Identify which cell holds the provided text, then report its [x, y] central coordinate. 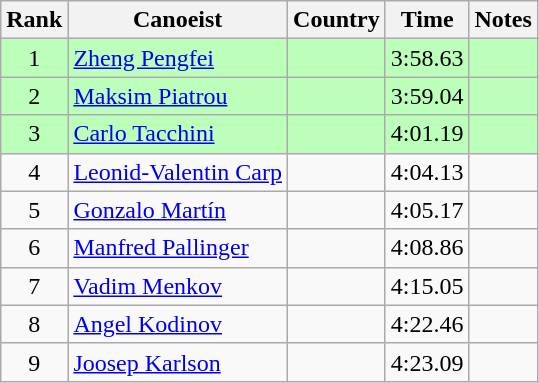
Vadim Menkov [178, 286]
Notes [503, 20]
4:08.86 [427, 248]
Canoeist [178, 20]
9 [34, 362]
Maksim Piatrou [178, 96]
4:22.46 [427, 324]
7 [34, 286]
Leonid-Valentin Carp [178, 172]
2 [34, 96]
8 [34, 324]
4:23.09 [427, 362]
4:15.05 [427, 286]
4:01.19 [427, 134]
Carlo Tacchini [178, 134]
Country [337, 20]
3:58.63 [427, 58]
3 [34, 134]
Gonzalo Martín [178, 210]
Zheng Pengfei [178, 58]
4:04.13 [427, 172]
4 [34, 172]
6 [34, 248]
Rank [34, 20]
4:05.17 [427, 210]
3:59.04 [427, 96]
Manfred Pallinger [178, 248]
Time [427, 20]
Angel Kodinov [178, 324]
1 [34, 58]
Joosep Karlson [178, 362]
5 [34, 210]
